Return the (X, Y) coordinate for the center point of the cell that contains the specified text.  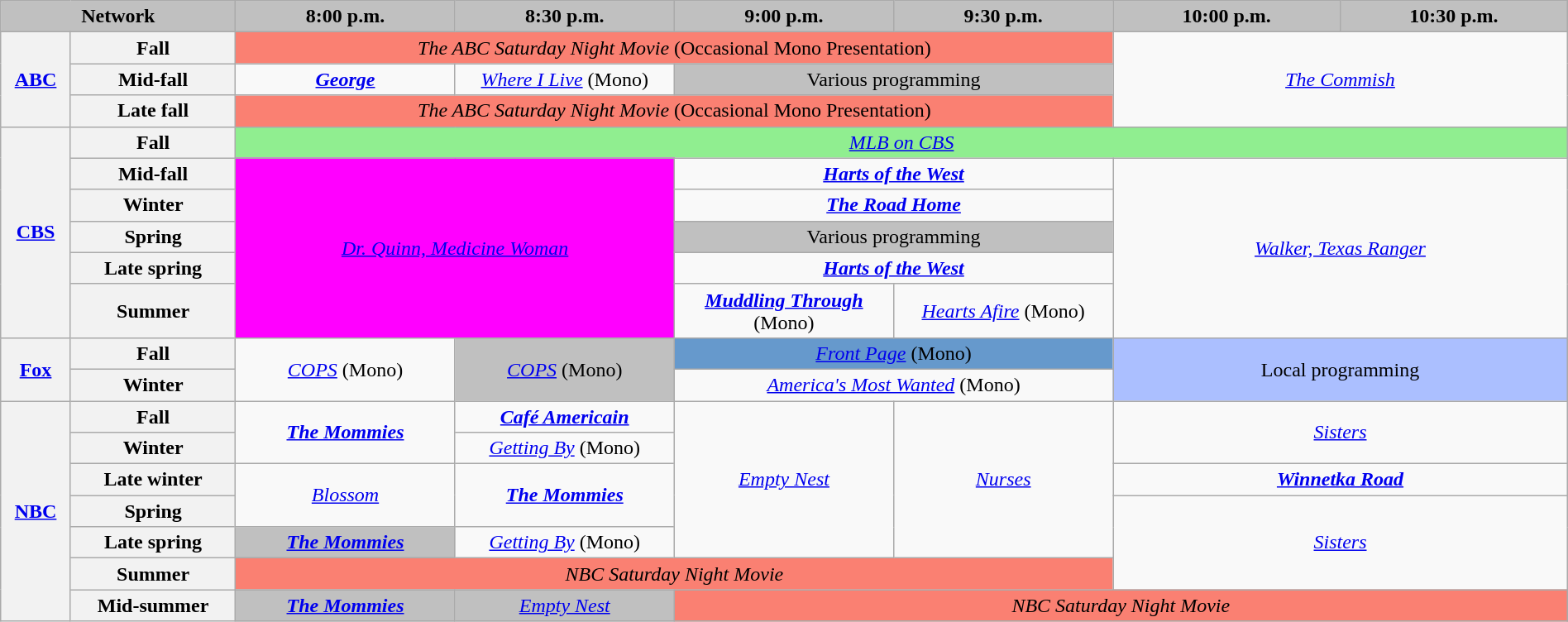
9:30 p.m. (1004, 17)
Muddling Through(Mono) (784, 311)
Local programming (1340, 369)
NBC (36, 510)
Where I Live (Mono) (564, 79)
8:00 p.m. (346, 17)
CBS (36, 232)
The Commish (1340, 79)
10:30 p.m. (1454, 17)
9:00 p.m. (784, 17)
Front Page (Mono) (893, 353)
The Road Home (893, 205)
Blossom (346, 495)
8:30 p.m. (564, 17)
Nurses (1004, 479)
Winnetka Road (1340, 480)
Walker, Texas Ranger (1340, 248)
Mid-summer (153, 605)
America's Most Wanted (Mono) (893, 385)
MLB on CBS (901, 142)
Late fall (153, 111)
Café Americain (564, 416)
Network (118, 17)
10:00 p.m. (1227, 17)
Dr. Quinn, Medicine Woman (455, 248)
George (346, 79)
Fox (36, 369)
Late winter (153, 480)
Hearts Afire (Mono) (1004, 311)
ABC (36, 79)
